For the text-containing cell, return its midpoint in [X, Y] coordinate format. 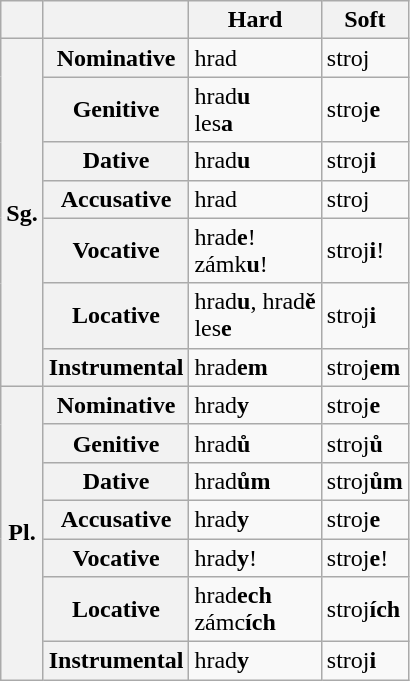
Pl. [22, 532]
Soft [364, 20]
hrade!zámku! [255, 250]
stroji! [364, 250]
hradechzámcích [255, 610]
strojích [364, 610]
hradům [255, 481]
strojů [364, 443]
strojem [364, 367]
strojům [364, 481]
hradem [255, 367]
hradu [255, 161]
hrady! [255, 557]
stroje! [364, 557]
Sg. [22, 212]
Hard [255, 20]
hradulesa [255, 110]
hradů [255, 443]
hradu, hradělese [255, 316]
